Determine the [X, Y] coordinate at the center of the cell enclosing the given text.  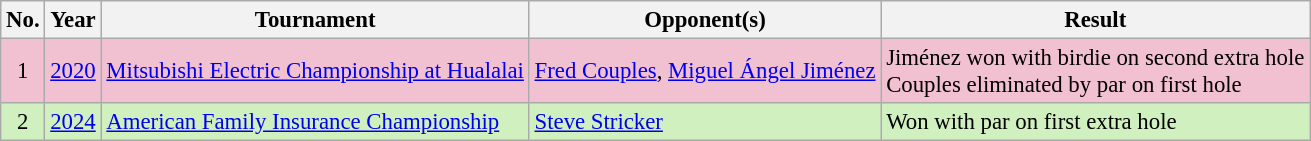
Result [1096, 20]
No. [23, 20]
2024 [73, 122]
Year [73, 20]
Opponent(s) [705, 20]
2020 [73, 72]
Fred Couples, Miguel Ángel Jiménez [705, 72]
Jiménez won with birdie on second extra holeCouples eliminated by par on first hole [1096, 72]
Tournament [315, 20]
Mitsubishi Electric Championship at Hualalai [315, 72]
Won with par on first extra hole [1096, 122]
American Family Insurance Championship [315, 122]
Steve Stricker [705, 122]
2 [23, 122]
1 [23, 72]
